Return (x, y) of the center of cell containing provided text 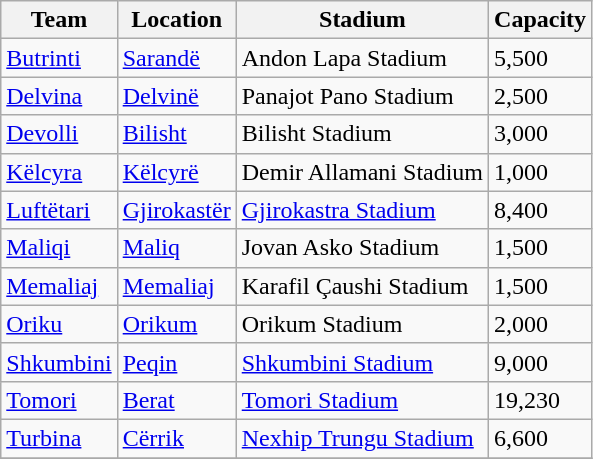
Panajot Pano Stadium (362, 96)
Team (59, 20)
Capacity (540, 20)
Delvinë (176, 96)
Këlcyra (59, 172)
Orikum Stadium (362, 324)
Bilisht Stadium (362, 134)
Maliqi (59, 248)
Oriku (59, 324)
Luftëtari (59, 210)
Delvina (59, 96)
8,400 (540, 210)
Location (176, 20)
Jovan Asko Stadium (362, 248)
Shkumbini Stadium (362, 362)
Butrinti (59, 58)
Gjirokastër (176, 210)
Shkumbini (59, 362)
9,000 (540, 362)
Stadium (362, 20)
Nexhip Trungu Stadium (362, 438)
Andon Lapa Stadium (362, 58)
5,500 (540, 58)
Tomori Stadium (362, 400)
6,600 (540, 438)
2,000 (540, 324)
Karafil Çaushi Stadium (362, 286)
3,000 (540, 134)
Sarandë (176, 58)
Turbina (59, 438)
Berat (176, 400)
Gjirokastra Stadium (362, 210)
Bilisht (176, 134)
19,230 (540, 400)
Demir Allamani Stadium (362, 172)
Maliq (176, 248)
2,500 (540, 96)
Devolli (59, 134)
Cërrik (176, 438)
Peqin (176, 362)
1,000 (540, 172)
Orikum (176, 324)
Tomori (59, 400)
Këlcyrë (176, 172)
